Determine the [x, y] coordinate at the center of the cell enclosing the given text.  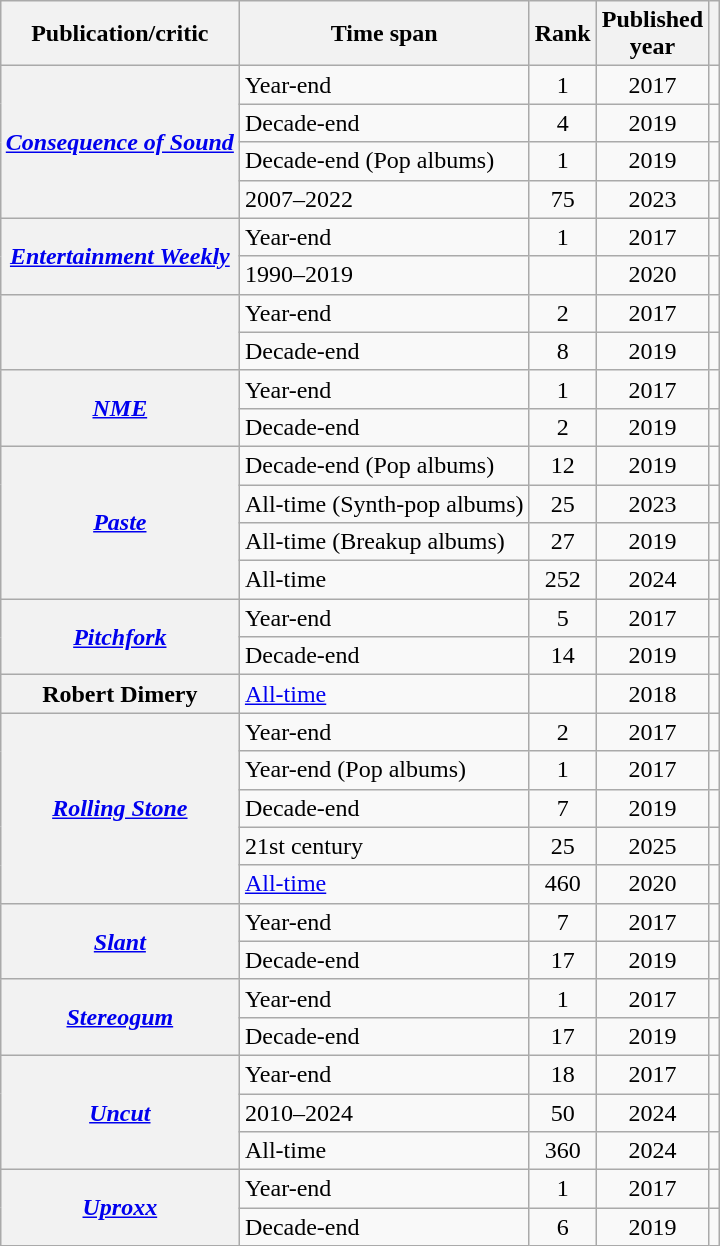
2007–2022 [384, 199]
360 [562, 1151]
Rolling Stone [120, 808]
2025 [652, 846]
Stereogum [120, 1017]
Year-end (Pop albums) [384, 770]
Time span [384, 34]
Consequence of Sound [120, 142]
2010–2024 [384, 1113]
21st century [384, 846]
NME [120, 408]
252 [562, 580]
4 [562, 123]
27 [562, 542]
Entertainment Weekly [120, 256]
8 [562, 351]
12 [562, 465]
Uncut [120, 1112]
Paste [120, 522]
All-time (Breakup albums) [384, 542]
5 [562, 618]
50 [562, 1113]
Uproxx [120, 1208]
Publication/critic [120, 34]
Slant [120, 941]
Publishedyear [652, 34]
Pitchfork [120, 637]
1990–2019 [384, 275]
6 [562, 1227]
14 [562, 656]
Rank [562, 34]
Robert Dimery [120, 694]
2018 [652, 694]
460 [562, 884]
All-time (Synth-pop albums) [384, 503]
18 [562, 1074]
75 [562, 199]
